Provide the [X, Y] coordinate of the cell's center where the given text is located.  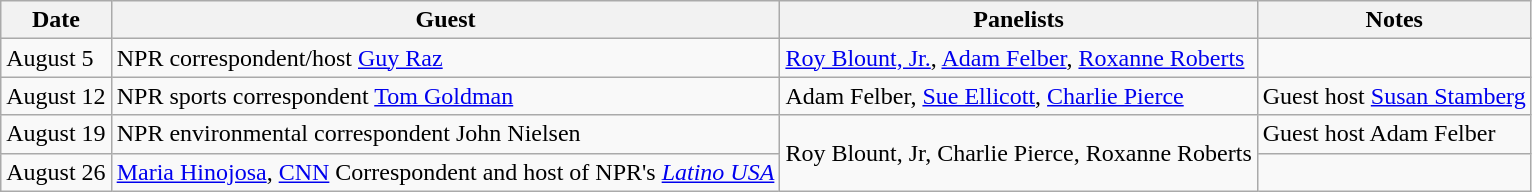
Guest host Adam Felber [1394, 134]
Date [56, 20]
Roy Blount, Jr., Adam Felber, Roxanne Roberts [1018, 58]
Guest host Susan Stamberg [1394, 96]
Panelists [1018, 20]
August 5 [56, 58]
Notes [1394, 20]
Adam Felber, Sue Ellicott, Charlie Pierce [1018, 96]
NPR correspondent/host Guy Raz [446, 58]
August 12 [56, 96]
Maria Hinojosa, CNN Correspondent and host of NPR's Latino USA [446, 172]
NPR environmental correspondent John Nielsen [446, 134]
NPR sports correspondent Tom Goldman [446, 96]
August 26 [56, 172]
Guest [446, 20]
August 19 [56, 134]
Roy Blount, Jr, Charlie Pierce, Roxanne Roberts [1018, 153]
